Return [x, y] of the center of cell containing provided text 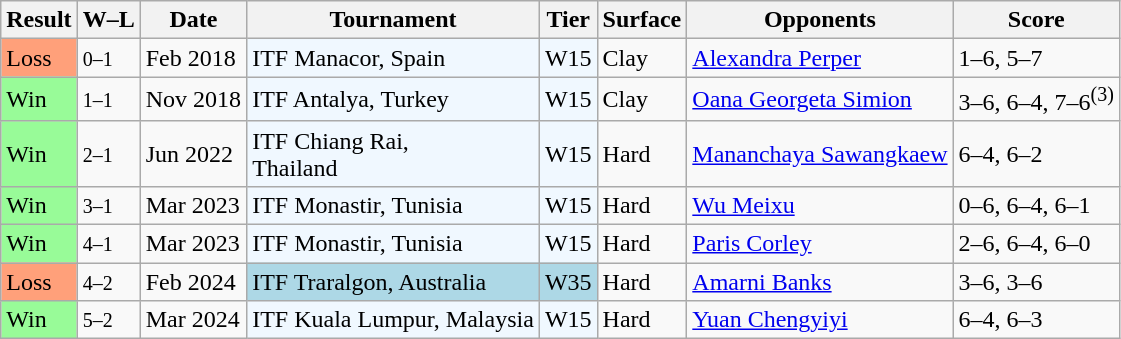
1–1 [108, 100]
6–4, 6–2 [1036, 154]
Oana Georgeta Simion [820, 100]
Date [193, 20]
5–2 [108, 320]
Jun 2022 [193, 154]
0–6, 6–4, 6–1 [1036, 205]
3–1 [108, 205]
Mar 2024 [193, 320]
2–6, 6–4, 6–0 [1036, 244]
Feb 2018 [193, 58]
4–1 [108, 244]
2–1 [108, 154]
6–4, 6–3 [1036, 320]
W35 [568, 282]
Amarni Banks [820, 282]
0–1 [108, 58]
Tier [568, 20]
Mananchaya Sawangkaew [820, 154]
4–2 [108, 282]
Paris Corley [820, 244]
Score [1036, 20]
Opponents [820, 20]
Surface [642, 20]
3–6, 3–6 [1036, 282]
ITF Kuala Lumpur, Malaysia [394, 320]
ITF Traralgon, Australia [394, 282]
Yuan Chengyiyi [820, 320]
Feb 2024 [193, 282]
Nov 2018 [193, 100]
1–6, 5–7 [1036, 58]
ITF Manacor, Spain [394, 58]
ITF Antalya, Turkey [394, 100]
Result [39, 20]
W–L [108, 20]
Wu Meixu [820, 205]
Alexandra Perper [820, 58]
3–6, 6–4, 7–6(3) [1036, 100]
Tournament [394, 20]
ITF Chiang Rai, Thailand [394, 154]
